Extract the [X, Y] coordinate from the center of the cell holding the provided text.  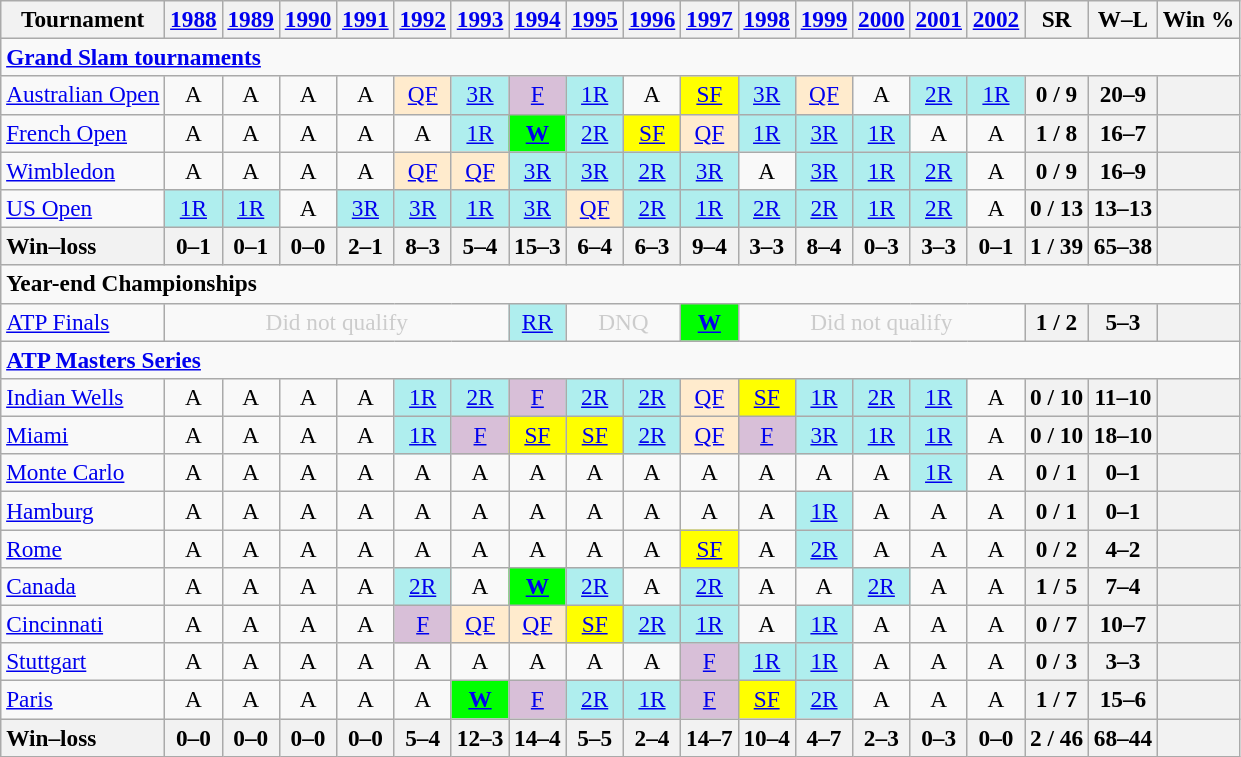
Tournament [83, 19]
2001 [938, 19]
2 / 46 [1057, 737]
6–3 [652, 246]
1992 [422, 19]
1994 [538, 19]
1993 [480, 19]
RR [538, 322]
65–38 [1122, 246]
6–4 [594, 246]
13–13 [1122, 208]
ATP Masters Series [620, 359]
Win % [1198, 19]
SR [1057, 19]
1999 [824, 19]
68–44 [1122, 737]
8–4 [824, 246]
Grand Slam tournaments [620, 57]
12–3 [480, 737]
French Open [83, 133]
Canada [83, 586]
15–6 [1122, 699]
Stuttgart [83, 662]
20–9 [1122, 95]
5–5 [594, 737]
16–9 [1122, 170]
10–7 [1122, 624]
4–2 [1122, 548]
2000 [882, 19]
2002 [996, 19]
10–4 [766, 737]
7–4 [1122, 586]
1990 [308, 19]
Year-end Championships [620, 284]
14–4 [538, 737]
Hamburg [83, 510]
1997 [710, 19]
14–7 [710, 737]
DNQ [624, 322]
1995 [594, 19]
18–10 [1122, 435]
2–4 [652, 737]
15–3 [538, 246]
Rome [83, 548]
8–3 [422, 246]
0 / 3 [1057, 662]
US Open [83, 208]
5–3 [1122, 322]
1991 [366, 19]
1988 [194, 19]
Paris [83, 699]
9–4 [710, 246]
ATP Finals [83, 322]
0 / 2 [1057, 548]
1998 [766, 19]
4–7 [824, 737]
1 / 2 [1057, 322]
16–7 [1122, 133]
Indian Wells [83, 397]
0 / 7 [1057, 624]
2–1 [366, 246]
W–L [1122, 19]
1 / 39 [1057, 246]
Wimbledon [83, 170]
1989 [250, 19]
Australian Open [83, 95]
Monte Carlo [83, 473]
1 / 7 [1057, 699]
Cincinnati [83, 624]
1996 [652, 19]
1 / 5 [1057, 586]
11–10 [1122, 397]
0 / 13 [1057, 208]
2–3 [882, 737]
1 / 8 [1057, 133]
Miami [83, 435]
